Scan for the cell matching the given text and deliver its (x, y) coordinate at center. 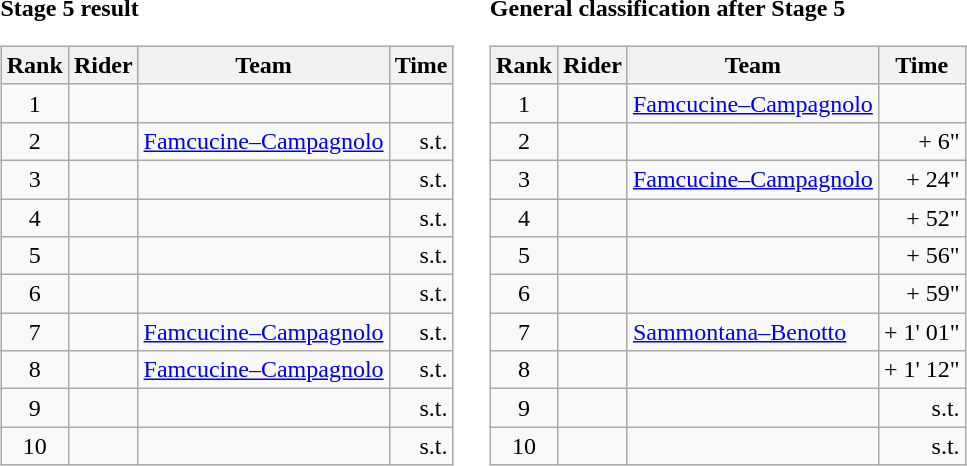
+ 24" (922, 179)
+ 52" (922, 217)
+ 1' 01" (922, 332)
+ 6" (922, 141)
+ 56" (922, 256)
Sammontana–Benotto (752, 332)
+ 1' 12" (922, 370)
+ 59" (922, 294)
